From the cell containing the given text, extract its center point as (x, y) coordinate. 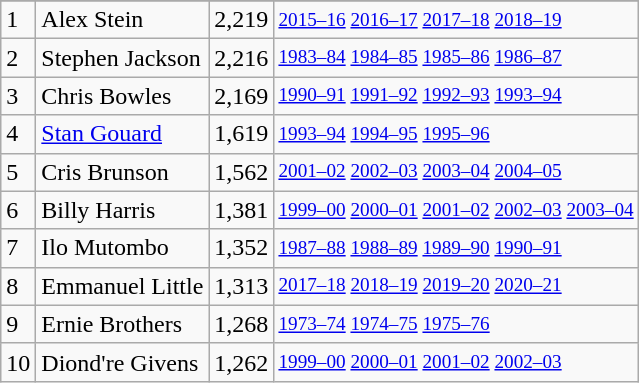
2015–16 2016–17 2017–18 2018–19 (456, 20)
4 (18, 134)
Billy Harris (122, 210)
1993–94 1994–95 1995–96 (456, 134)
1987–88 1988–89 1989–90 1990–91 (456, 248)
Diond're Givens (122, 362)
10 (18, 362)
1,313 (242, 286)
1,381 (242, 210)
1973–74 1974–75 1975–76 (456, 324)
Stephen Jackson (122, 58)
1,562 (242, 172)
8 (18, 286)
Chris Bowles (122, 96)
2017–18 2018–19 2019–20 2020–21 (456, 286)
2,219 (242, 20)
1,619 (242, 134)
Cris Brunson (122, 172)
6 (18, 210)
5 (18, 172)
7 (18, 248)
Stan Gouard (122, 134)
1983–84 1984–85 1985–86 1986–87 (456, 58)
9 (18, 324)
1,262 (242, 362)
3 (18, 96)
Alex Stein (122, 20)
2,169 (242, 96)
1,268 (242, 324)
1990–91 1991–92 1992–93 1993–94 (456, 96)
1,352 (242, 248)
Ilo Mutombo (122, 248)
1999–00 2000–01 2001–02 2002–03 (456, 362)
1999–00 2000–01 2001–02 2002–03 2003–04 (456, 210)
2,216 (242, 58)
Emmanuel Little (122, 286)
2001–02 2002–03 2003–04 2004–05 (456, 172)
1 (18, 20)
Ernie Brothers (122, 324)
2 (18, 58)
